From the cell containing the given text, extract its center point as [X, Y] coordinate. 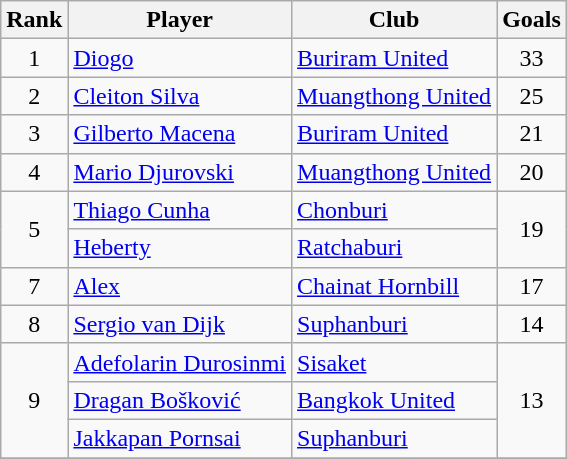
7 [34, 286]
Bangkok United [394, 400]
17 [532, 286]
Sisaket [394, 362]
1 [34, 58]
Jakkapan Pornsai [180, 438]
14 [532, 324]
Cleiton Silva [180, 96]
Goals [532, 20]
Club [394, 20]
19 [532, 229]
Sergio van Dijk [180, 324]
9 [34, 400]
Dragan Bošković [180, 400]
Mario Djurovski [180, 172]
Rank [34, 20]
Gilberto Macena [180, 134]
5 [34, 229]
Diogo [180, 58]
8 [34, 324]
Chainat Hornbill [394, 286]
Ratchaburi [394, 248]
21 [532, 134]
Alex [180, 286]
4 [34, 172]
3 [34, 134]
2 [34, 96]
Heberty [180, 248]
Player [180, 20]
20 [532, 172]
Thiago Cunha [180, 210]
13 [532, 400]
33 [532, 58]
Chonburi [394, 210]
Adefolarin Durosinmi [180, 362]
25 [532, 96]
